From the cell containing the given text, extract its center point as [x, y] coordinate. 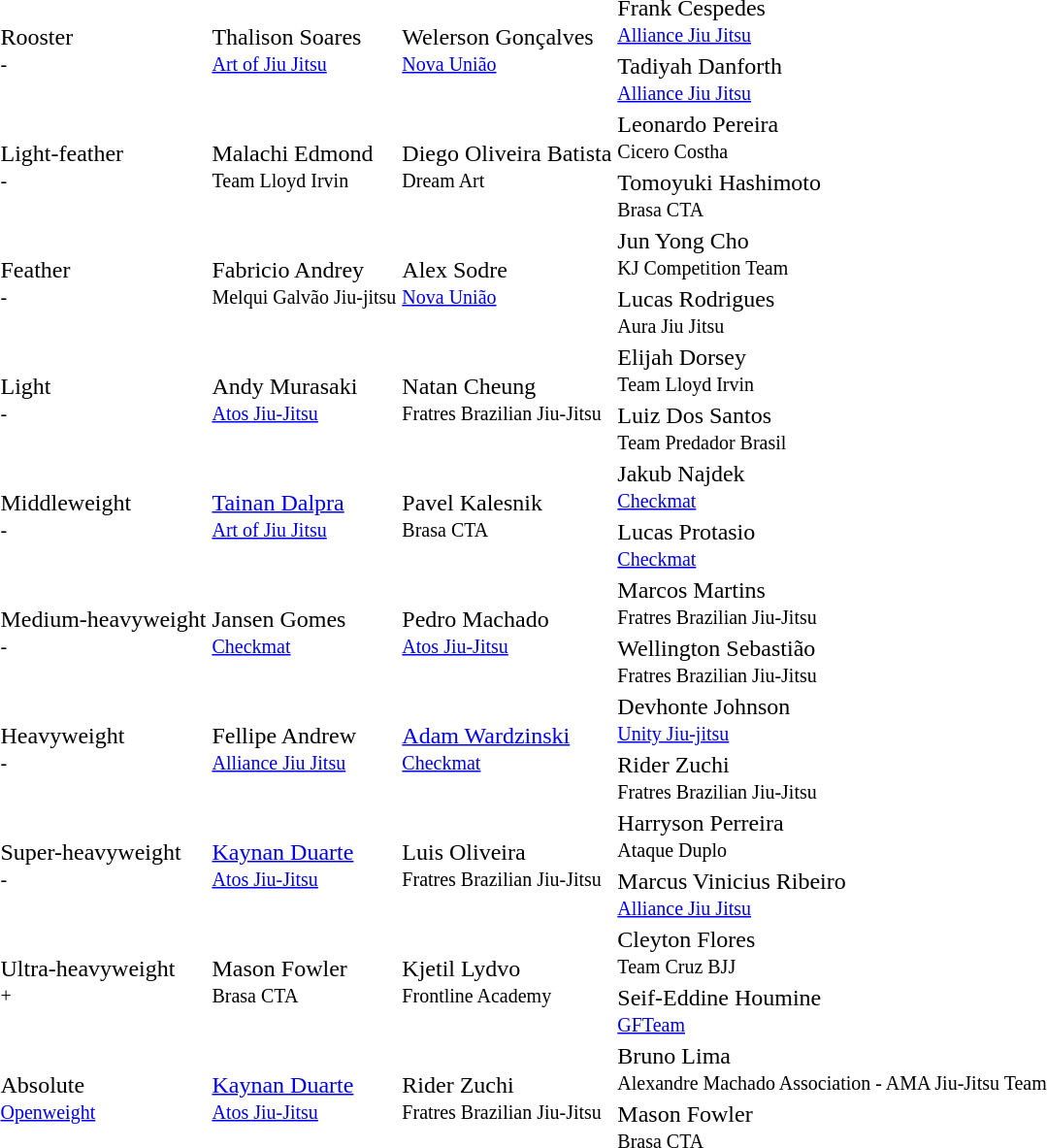
Andy MurasakiAtos Jiu-Jitsu [305, 400]
Alex Sodre Nova União [507, 283]
Tainan DalpraArt of Jiu Jitsu [305, 516]
Natan Cheung Fratres Brazilian Jiu-Jitsu [507, 400]
Kaynan DuarteAtos Jiu-Jitsu [305, 866]
Fellipe AndrewAlliance Jiu Jitsu [305, 749]
Fabricio AndreyMelqui Galvão Jiu-jitsu [305, 283]
Diego Oliveira BatistaDream Art [507, 167]
Mason FowlerBrasa CTA [305, 982]
Pedro Machado Atos Jiu-Jitsu [507, 633]
Pavel Kalesnik Brasa CTA [507, 516]
Luis Oliveira Fratres Brazilian Jiu-Jitsu [507, 866]
Jansen GomesCheckmat [305, 633]
Kjetil LydvoFrontline Academy [507, 982]
Adam Wardzinski Checkmat [507, 749]
Malachi EdmondTeam Lloyd Irvin [305, 167]
